Extract the (x, y) coordinate from the center of the cell holding the provided text.  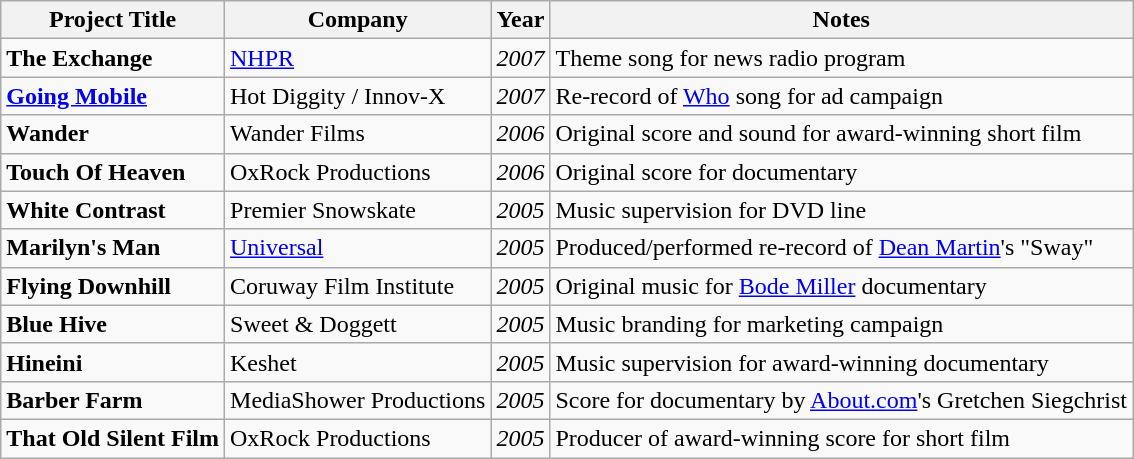
MediaShower Productions (358, 400)
Producer of award-winning score for short film (842, 438)
Touch Of Heaven (113, 172)
Going Mobile (113, 96)
Hineini (113, 362)
Wander Films (358, 134)
Theme song for news radio program (842, 58)
Original score for documentary (842, 172)
Universal (358, 248)
That Old Silent Film (113, 438)
Original score and sound for award-winning short film (842, 134)
Music supervision for award-winning documentary (842, 362)
Premier Snowskate (358, 210)
Company (358, 20)
Coruway Film Institute (358, 286)
Score for documentary by About.com's Gretchen Siegchrist (842, 400)
Notes (842, 20)
Year (520, 20)
Sweet & Doggett (358, 324)
Barber Farm (113, 400)
Original music for Bode Miller documentary (842, 286)
Re-record of Who song for ad campaign (842, 96)
Music branding for marketing campaign (842, 324)
Flying Downhill (113, 286)
NHPR (358, 58)
Wander (113, 134)
Hot Diggity / Innov-X (358, 96)
The Exchange (113, 58)
Produced/performed re-record of Dean Martin's "Sway" (842, 248)
Music supervision for DVD line (842, 210)
Project Title (113, 20)
Marilyn's Man (113, 248)
White Contrast (113, 210)
Blue Hive (113, 324)
Keshet (358, 362)
